Pinpoint the cell where the given text exists, returning its (x, y) midpoint coordinate. 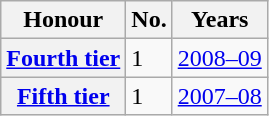
No. (149, 20)
Honour (64, 20)
Fourth tier (64, 58)
Years (220, 20)
2007–08 (220, 96)
2008–09 (220, 58)
Fifth tier (64, 96)
